Output the (X, Y) coordinate of the center of the cell containing the given text.  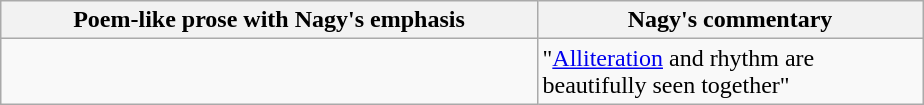
Poem-like prose with Nagy's emphasis (269, 20)
Nagy's commentary (730, 20)
"Alliteration and rhythm are beautifully seen together" (730, 72)
